Find where the given text appears and provide that cell's center as (X, Y) coordinate. 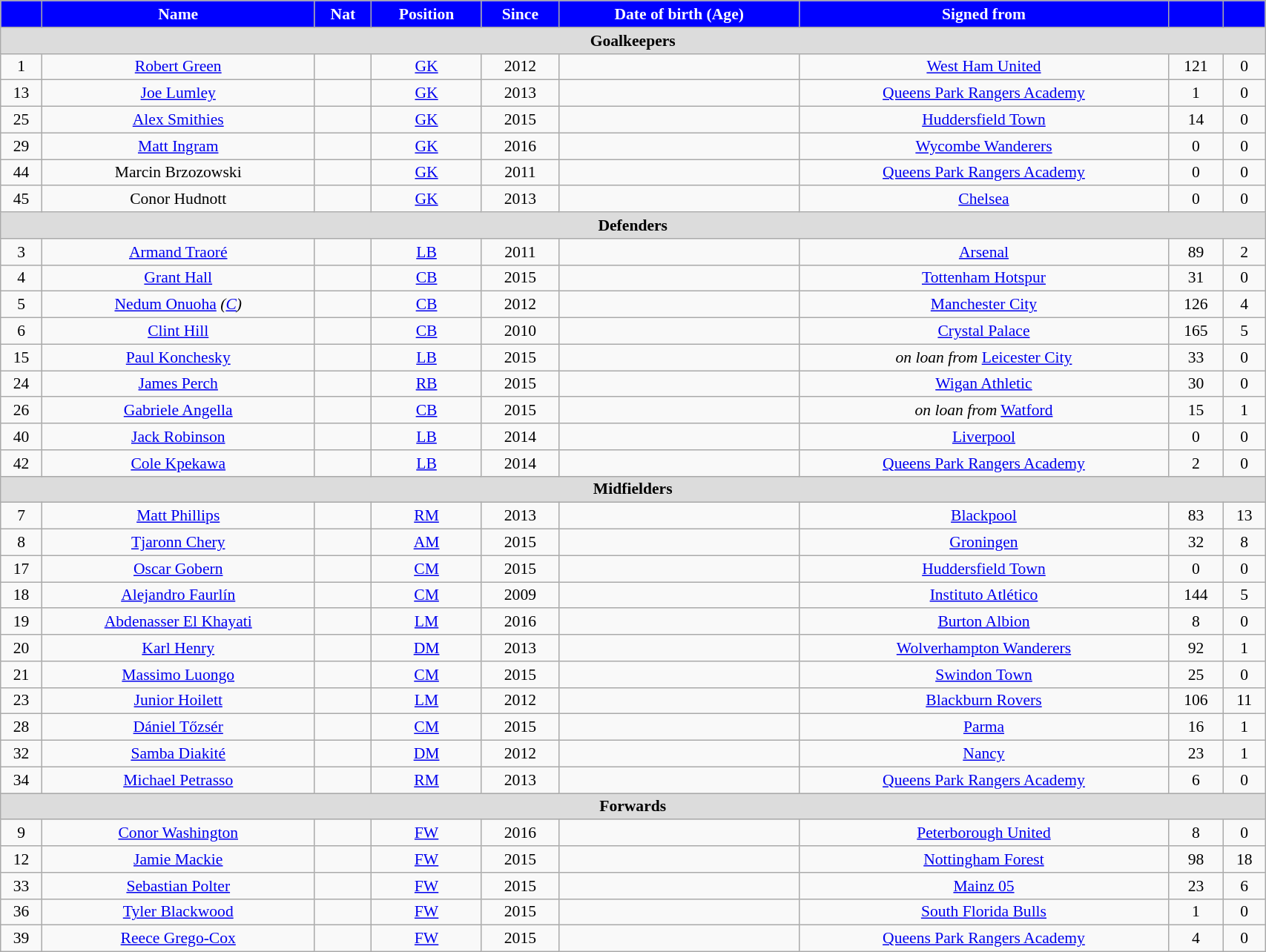
AM (426, 543)
2010 (520, 331)
83 (1196, 516)
Tyler Blackwood (178, 912)
Reece Grego-Cox (178, 939)
92 (1196, 648)
16 (1196, 727)
Joe Lumley (178, 93)
Samba Diakité (178, 754)
Date of birth (Age) (679, 14)
Swindon Town (983, 675)
Alex Smithies (178, 120)
89 (1196, 252)
Marcin Brzozowski (178, 173)
106 (1196, 701)
Cole Kpekawa (178, 463)
Tjaronn Chery (178, 543)
James Perch (178, 384)
Jamie Mackie (178, 859)
Grant Hall (178, 278)
31 (1196, 278)
Dániel Tőzsér (178, 727)
Conor Washington (178, 833)
Since (520, 14)
Alejandro Faurlín (178, 595)
24 (22, 384)
7 (22, 516)
40 (22, 437)
Groningen (983, 543)
98 (1196, 859)
Liverpool (983, 437)
Paul Konchesky (178, 357)
11 (1244, 701)
Name (178, 14)
Nat (343, 14)
17 (22, 569)
Blackpool (983, 516)
29 (22, 146)
Matt Ingram (178, 146)
Sebastian Polter (178, 886)
Position (426, 14)
Chelsea (983, 199)
Robert Green (178, 67)
36 (22, 912)
Midfielders (633, 489)
12 (22, 859)
44 (22, 173)
Tottenham Hotspur (983, 278)
Signed from (983, 14)
Michael Petrasso (178, 780)
9 (22, 833)
34 (22, 780)
30 (1196, 384)
45 (22, 199)
Arsenal (983, 252)
Jack Robinson (178, 437)
Mainz 05 (983, 886)
Peterborough United (983, 833)
126 (1196, 305)
on loan from Watford (983, 411)
RB (426, 384)
Nedum Onuoha (C) (178, 305)
Oscar Gobern (178, 569)
Junior Hoilett (178, 701)
Wigan Athletic (983, 384)
165 (1196, 331)
Crystal Palace (983, 331)
Blackburn Rovers (983, 701)
Instituto Atlético (983, 595)
Forwards (633, 807)
Wycombe Wanderers (983, 146)
19 (22, 622)
Conor Hudnott (178, 199)
Manchester City (983, 305)
20 (22, 648)
Goalkeepers (633, 41)
Gabriele Angella (178, 411)
39 (22, 939)
2009 (520, 595)
West Ham United (983, 67)
42 (22, 463)
Parma (983, 727)
Matt Phillips (178, 516)
Armand Traoré (178, 252)
Massimo Luongo (178, 675)
121 (1196, 67)
Abdenasser El Khayati (178, 622)
Nottingham Forest (983, 859)
26 (22, 411)
South Florida Bulls (983, 912)
21 (22, 675)
Clint Hill (178, 331)
Wolverhampton Wanderers (983, 648)
Nancy (983, 754)
Burton Albion (983, 622)
14 (1196, 120)
3 (22, 252)
on loan from Leicester City (983, 357)
144 (1196, 595)
Karl Henry (178, 648)
28 (22, 727)
Defenders (633, 225)
